From the cell containing the given text, extract its center point as (X, Y) coordinate. 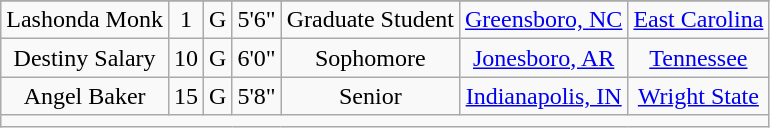
Graduate Student (370, 20)
6'0" (256, 58)
10 (186, 58)
Indianapolis, IN (543, 96)
Sophomore (370, 58)
5'6" (256, 20)
Senior (370, 96)
Tennessee (698, 58)
5'8" (256, 96)
East Carolina (698, 20)
15 (186, 96)
Greensboro, NC (543, 20)
Destiny Salary (85, 58)
Angel Baker (85, 96)
1 (186, 20)
Lashonda Monk (85, 20)
Wright State (698, 96)
Jonesboro, AR (543, 58)
